Provide the (X, Y) coordinate of the cell's center where the given text is located.  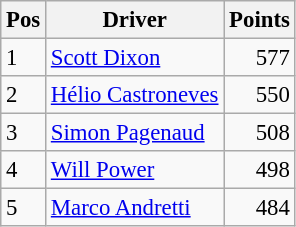
508 (260, 133)
Hélio Castroneves (135, 95)
Driver (135, 20)
1 (24, 58)
550 (260, 95)
Pos (24, 20)
498 (260, 170)
Points (260, 20)
4 (24, 170)
5 (24, 208)
3 (24, 133)
Scott Dixon (135, 58)
484 (260, 208)
Marco Andretti (135, 208)
Simon Pagenaud (135, 133)
577 (260, 58)
Will Power (135, 170)
2 (24, 95)
